Detect which cell encompasses the target text, then output its [x, y] center coordinate. 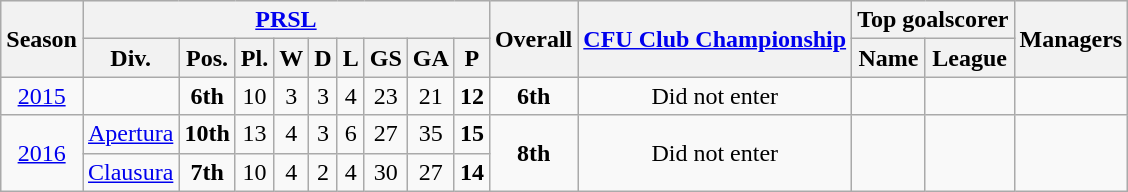
P [472, 58]
Pos. [207, 58]
2016 [42, 153]
35 [430, 134]
23 [386, 96]
Clausura [130, 172]
Overall [533, 39]
30 [386, 172]
Managers [1071, 39]
L [350, 58]
League [970, 58]
14 [472, 172]
12 [472, 96]
Season [42, 39]
10th [207, 134]
13 [254, 134]
Pl. [254, 58]
6 [350, 134]
GA [430, 58]
21 [430, 96]
CFU Club Championship [715, 39]
2 [323, 172]
Top goalscorer [933, 20]
Div. [130, 58]
7th [207, 172]
PRSL [286, 20]
8th [533, 153]
GS [386, 58]
15 [472, 134]
Name [889, 58]
D [323, 58]
Apertura [130, 134]
W [292, 58]
2015 [42, 96]
